Return (X, Y) of the center of cell containing provided text 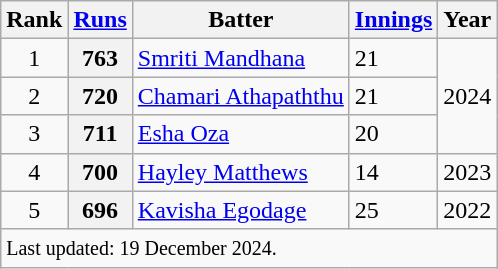
Batter (240, 20)
5 (34, 210)
2023 (468, 172)
Runs (100, 20)
2 (34, 96)
Innings (393, 20)
1 (34, 58)
Esha Oza (240, 134)
Year (468, 20)
Chamari Athapaththu (240, 96)
720 (100, 96)
2022 (468, 210)
696 (100, 210)
Last updated: 19 December 2024. (249, 248)
700 (100, 172)
Smriti Mandhana (240, 58)
3 (34, 134)
14 (393, 172)
Rank (34, 20)
Kavisha Egodage (240, 210)
763 (100, 58)
2024 (468, 96)
Hayley Matthews (240, 172)
25 (393, 210)
711 (100, 134)
4 (34, 172)
20 (393, 134)
